Identify which cell holds the provided text, then report its [x, y] central coordinate. 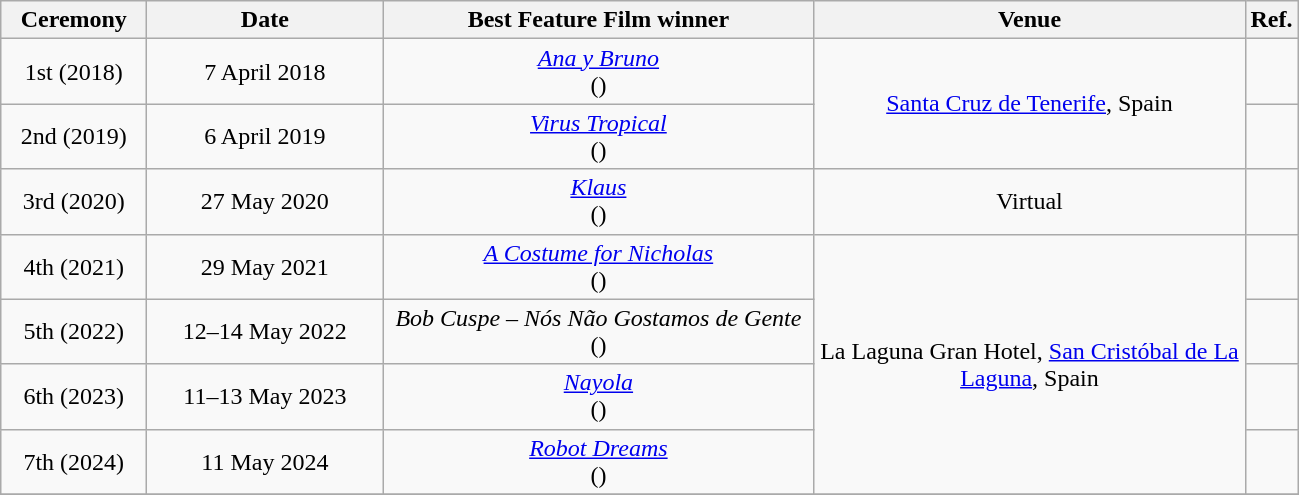
12–14 May 2022 [265, 332]
6th (2023) [74, 396]
Ceremony [74, 20]
Date [265, 20]
27 May 2020 [265, 202]
Virtual [1030, 202]
3rd (2020) [74, 202]
4th (2021) [74, 266]
Robot Dreams() [598, 462]
1st (2018) [74, 72]
2nd (2019) [74, 136]
Venue [1030, 20]
La Laguna Gran Hotel, San Cristóbal de La Laguna, Spain [1030, 364]
7th (2024) [74, 462]
Bob Cuspe – Nós Não Gostamos de Gente() [598, 332]
Santa Cruz de Tenerife, Spain [1030, 104]
Best Feature Film winner [598, 20]
5th (2022) [74, 332]
Nayola() [598, 396]
Ana y Bruno() [598, 72]
11–13 May 2023 [265, 396]
11 May 2024 [265, 462]
Klaus() [598, 202]
Virus Tropical() [598, 136]
7 April 2018 [265, 72]
6 April 2019 [265, 136]
29 May 2021 [265, 266]
A Costume for Nicholas() [598, 266]
Ref. [1272, 20]
